Locate the cell with the specified text and output its [x, y] center coordinate. 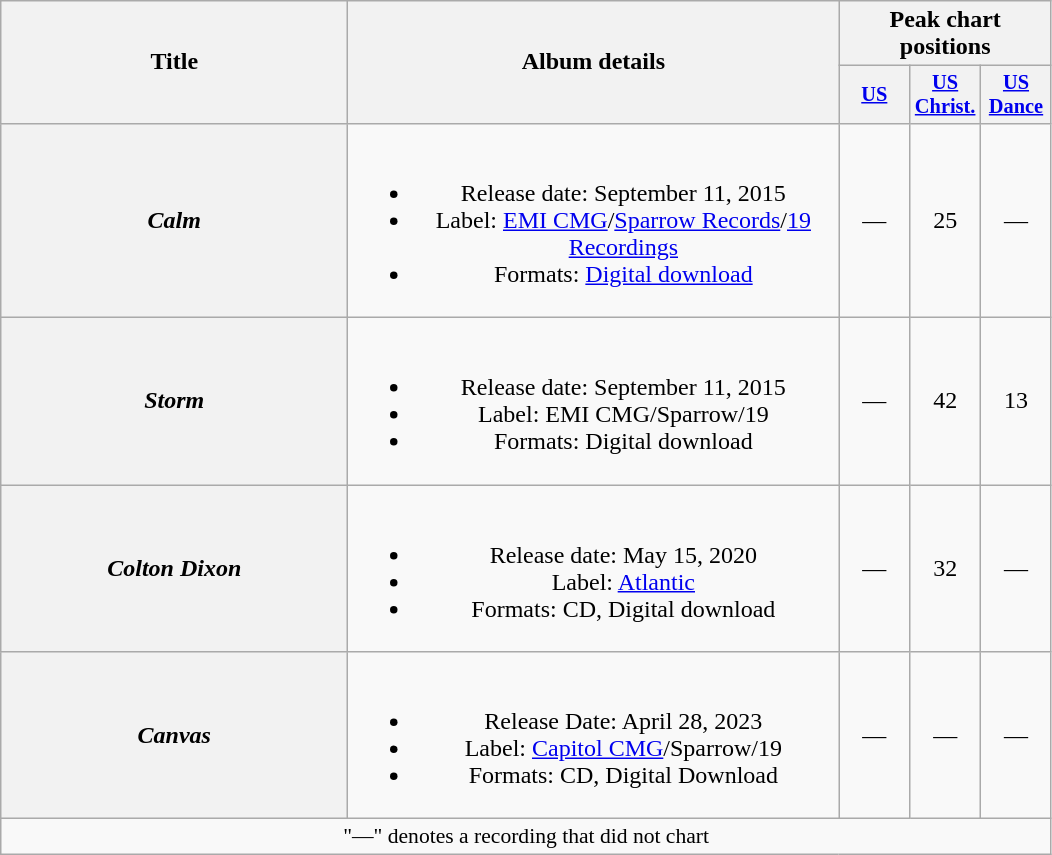
Release date: September 11, 2015Label: EMI CMG/Sparrow Records/19 RecordingsFormats: Digital download [594, 220]
32 [946, 568]
Release Date: April 28, 2023Label: Capitol CMG/Sparrow/19Formats: CD, Digital Download [594, 736]
25 [946, 220]
US [874, 95]
42 [946, 402]
Album details [594, 62]
Release date: May 15, 2020Label: AtlanticFormats: CD, Digital download [594, 568]
Peak chart positions [946, 34]
Title [174, 62]
Calm [174, 220]
USDance [1016, 95]
USChrist. [946, 95]
Canvas [174, 736]
Release date: September 11, 2015Label: EMI CMG/Sparrow/19Formats: Digital download [594, 402]
"—" denotes a recording that did not chart [526, 837]
13 [1016, 402]
Colton Dixon [174, 568]
Storm [174, 402]
